Return the (x, y) coordinate for the center point of the cell that contains the specified text.  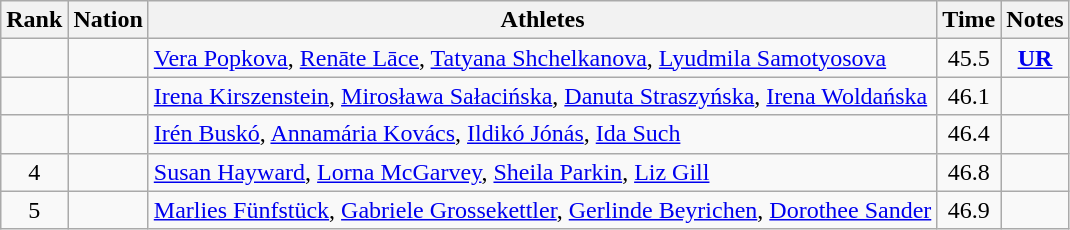
Irén Buskó, Annamária Kovács, Ildikó Jónás, Ida Such (542, 134)
Time (969, 20)
Vera Popkova, Renāte Lāce, Tatyana Shchelkanova, Lyudmila Samotyosova (542, 58)
4 (34, 172)
46.4 (969, 134)
Susan Hayward, Lorna McGarvey, Sheila Parkin, Liz Gill (542, 172)
Irena Kirszenstein, Mirosława Sałacińska, Danuta Straszyńska, Irena Woldańska (542, 96)
45.5 (969, 58)
46.8 (969, 172)
5 (34, 210)
Rank (34, 20)
UR (1035, 58)
Athletes (542, 20)
Nation (108, 20)
46.1 (969, 96)
46.9 (969, 210)
Notes (1035, 20)
Marlies Fünfstück, Gabriele Grossekettler, Gerlinde Beyrichen, Dorothee Sander (542, 210)
